Extract the [x, y] coordinate from the center of the cell holding the provided text.  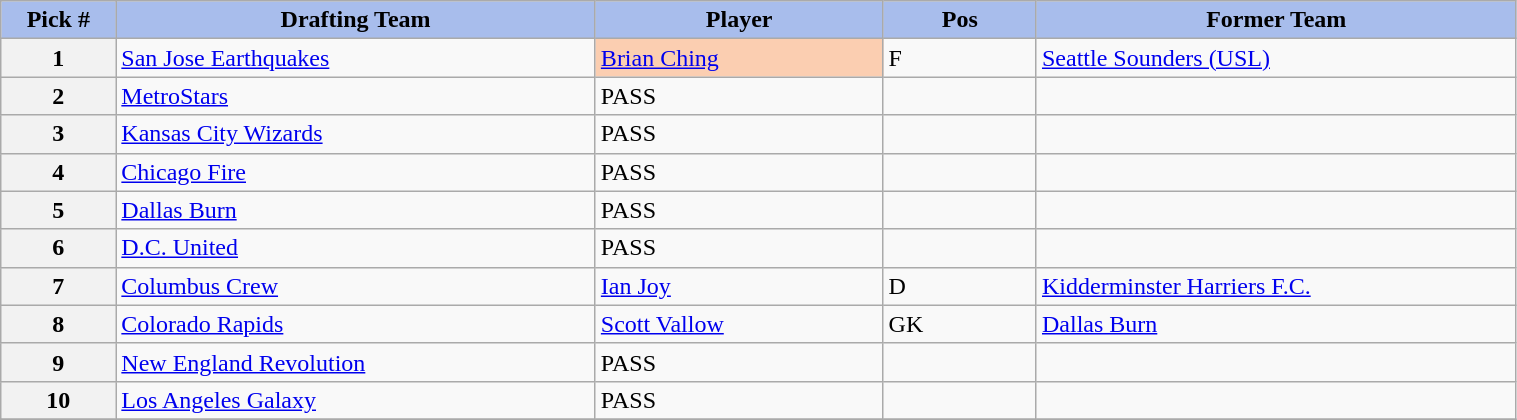
Ian Joy [739, 286]
GK [960, 324]
3 [58, 134]
F [960, 58]
D [960, 286]
6 [58, 248]
MetroStars [356, 96]
San Jose Earthquakes [356, 58]
1 [58, 58]
Seattle Sounders (USL) [1276, 58]
Los Angeles Galaxy [356, 400]
Chicago Fire [356, 172]
D.C. United [356, 248]
8 [58, 324]
Pos [960, 20]
Player [739, 20]
Drafting Team [356, 20]
4 [58, 172]
Kansas City Wizards [356, 134]
Scott Vallow [739, 324]
Columbus Crew [356, 286]
2 [58, 96]
10 [58, 400]
Pick # [58, 20]
Former Team [1276, 20]
9 [58, 362]
Brian Ching [739, 58]
New England Revolution [356, 362]
5 [58, 210]
7 [58, 286]
Colorado Rapids [356, 324]
Kidderminster Harriers F.C. [1276, 286]
